Identify which cell holds the provided text, then report its (X, Y) central coordinate. 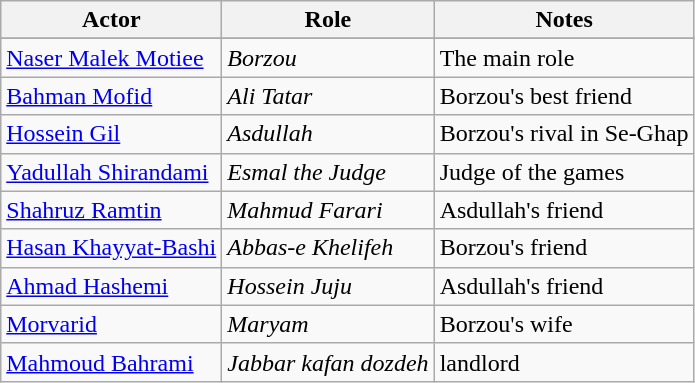
Borzou's best friend (564, 96)
Borzou's friend (564, 248)
Hossein Juju (328, 286)
Borzou (328, 58)
Actor (112, 20)
Asdullah (328, 134)
landlord (564, 362)
Abbas-e Khelifeh (328, 248)
Hossein Gil (112, 134)
Borzou's wife (564, 324)
Hasan Khayyat-Bashi (112, 248)
Yadullah Shirandami (112, 172)
Jabbar kafan dozdeh (328, 362)
Maryam (328, 324)
Esmal the Judge (328, 172)
Ahmad Hashemi (112, 286)
Notes (564, 20)
Mahmoud Bahrami (112, 362)
Naser Malek Motiee (112, 58)
Borzou's rival in Se-Ghap (564, 134)
Shahruz Ramtin (112, 210)
The main role (564, 58)
Bahman Mofid (112, 96)
Ali Tatar (328, 96)
Judge of the games (564, 172)
Role (328, 20)
Mahmud Farari (328, 210)
Morvarid (112, 324)
